Determine the (x, y) coordinate at the center of the cell enclosing the given text.  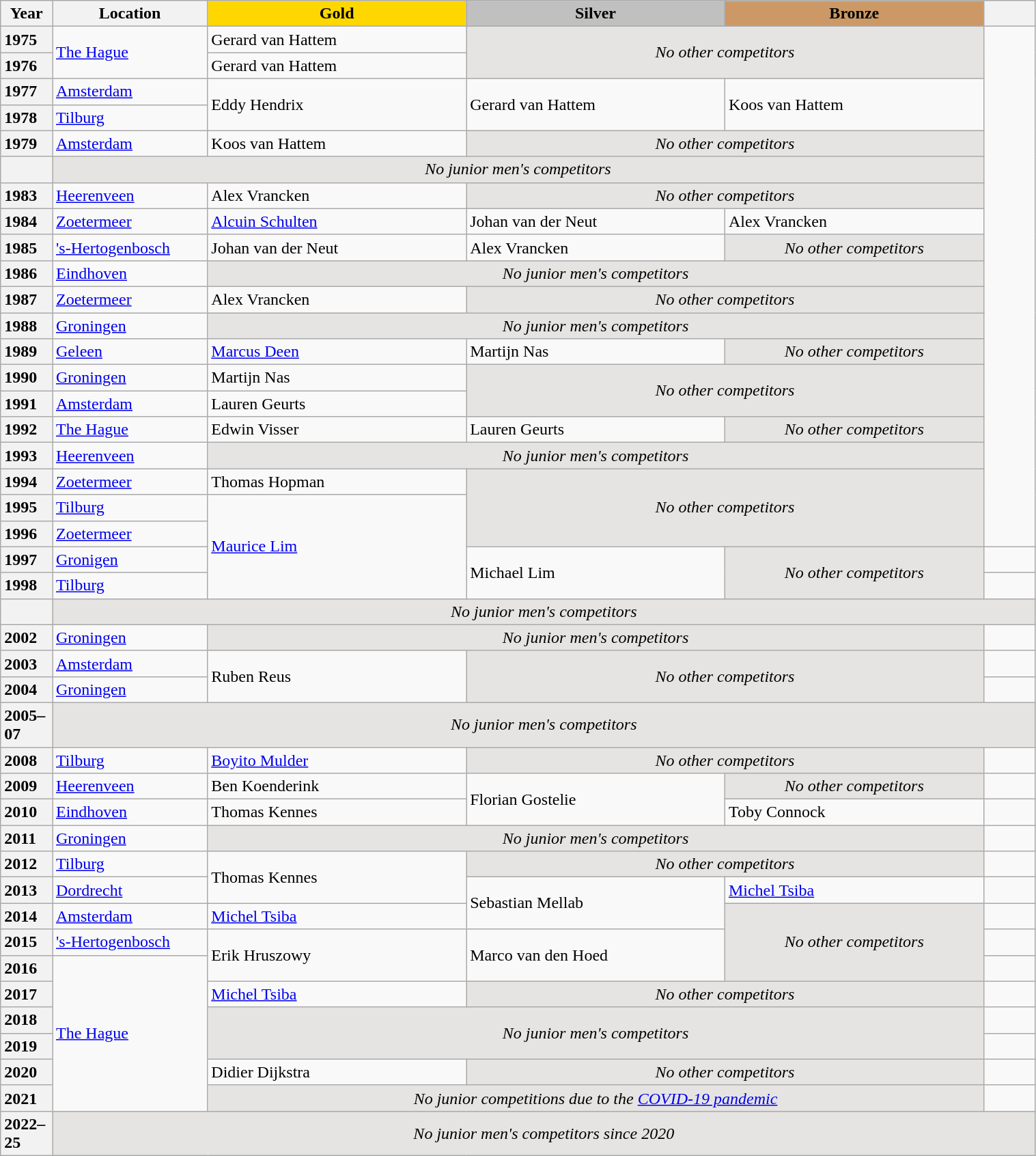
2016 (27, 968)
1977 (27, 92)
Gold (337, 14)
1978 (27, 118)
Silver (596, 14)
1997 (27, 560)
2013 (27, 890)
2019 (27, 1046)
2005–07 (27, 724)
1975 (27, 40)
Thomas Hopman (337, 482)
1984 (27, 221)
Sebastian Mellab (596, 903)
Gronigen (130, 560)
2017 (27, 994)
Didier Dijkstra (337, 1072)
Ben Koenderink (337, 786)
2012 (27, 864)
Bronze (854, 14)
1994 (27, 482)
Year (27, 14)
No junior men's competitors since 2020 (544, 1133)
1979 (27, 143)
Dordrecht (130, 890)
Maurice Lim (337, 547)
1976 (27, 66)
1985 (27, 247)
1996 (27, 534)
Alcuin Schulten (337, 221)
1995 (27, 508)
2015 (27, 942)
1992 (27, 430)
Erik Hruszowy (337, 955)
Location (130, 14)
2010 (27, 812)
1989 (27, 352)
2011 (27, 838)
Eddy Hendrix (337, 105)
Geleen (130, 352)
1986 (27, 273)
2002 (27, 637)
2009 (27, 786)
2003 (27, 663)
2008 (27, 760)
2021 (27, 1098)
Boyito Mulder (337, 760)
1993 (27, 456)
1988 (27, 326)
2014 (27, 916)
2022–25 (27, 1133)
2018 (27, 1020)
No junior competitions due to the COVID-19 pandemic (596, 1098)
1991 (27, 404)
1987 (27, 299)
2020 (27, 1072)
Marco van den Hoed (596, 955)
Edwin Visser (337, 430)
2004 (27, 689)
1998 (27, 586)
Ruben Reus (337, 676)
Florian Gostelie (596, 799)
1983 (27, 195)
Marcus Deen (337, 352)
Michael Lim (596, 573)
Toby Connock (854, 812)
1990 (27, 378)
